Return the [X, Y] coordinate for the center point of the cell that contains the specified text.  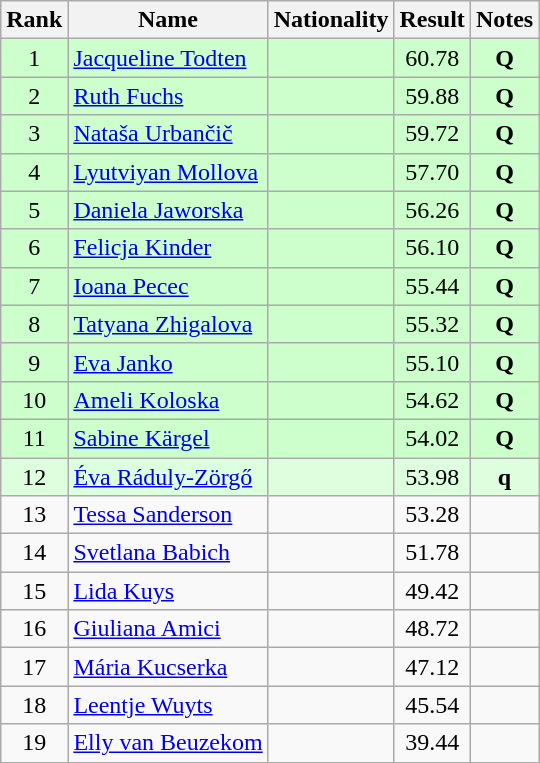
19 [34, 743]
55.32 [432, 324]
54.02 [432, 438]
47.12 [432, 667]
Tessa Sanderson [168, 515]
1 [34, 58]
59.88 [432, 96]
Ioana Pecec [168, 286]
Lyutviyan Mollova [168, 172]
q [504, 477]
Nationality [331, 20]
Lida Kuys [168, 591]
4 [34, 172]
56.26 [432, 210]
Result [432, 20]
16 [34, 629]
Name [168, 20]
10 [34, 400]
60.78 [432, 58]
17 [34, 667]
56.10 [432, 248]
Elly van Beuzekom [168, 743]
Eva Janko [168, 362]
3 [34, 134]
Ameli Koloska [168, 400]
Svetlana Babich [168, 553]
Ruth Fuchs [168, 96]
Jacqueline Todten [168, 58]
Nataša Urbančič [168, 134]
53.98 [432, 477]
Felicja Kinder [168, 248]
11 [34, 438]
55.10 [432, 362]
2 [34, 96]
12 [34, 477]
Sabine Kärgel [168, 438]
14 [34, 553]
49.42 [432, 591]
13 [34, 515]
39.44 [432, 743]
9 [34, 362]
7 [34, 286]
Rank [34, 20]
Leentje Wuyts [168, 705]
15 [34, 591]
Mária Kucserka [168, 667]
18 [34, 705]
51.78 [432, 553]
48.72 [432, 629]
59.72 [432, 134]
54.62 [432, 400]
8 [34, 324]
55.44 [432, 286]
Tatyana Zhigalova [168, 324]
6 [34, 248]
Daniela Jaworska [168, 210]
5 [34, 210]
Giuliana Amici [168, 629]
57.70 [432, 172]
Notes [504, 20]
45.54 [432, 705]
53.28 [432, 515]
Éva Ráduly-Zörgő [168, 477]
